For the text-containing cell, return its midpoint in [x, y] coordinate format. 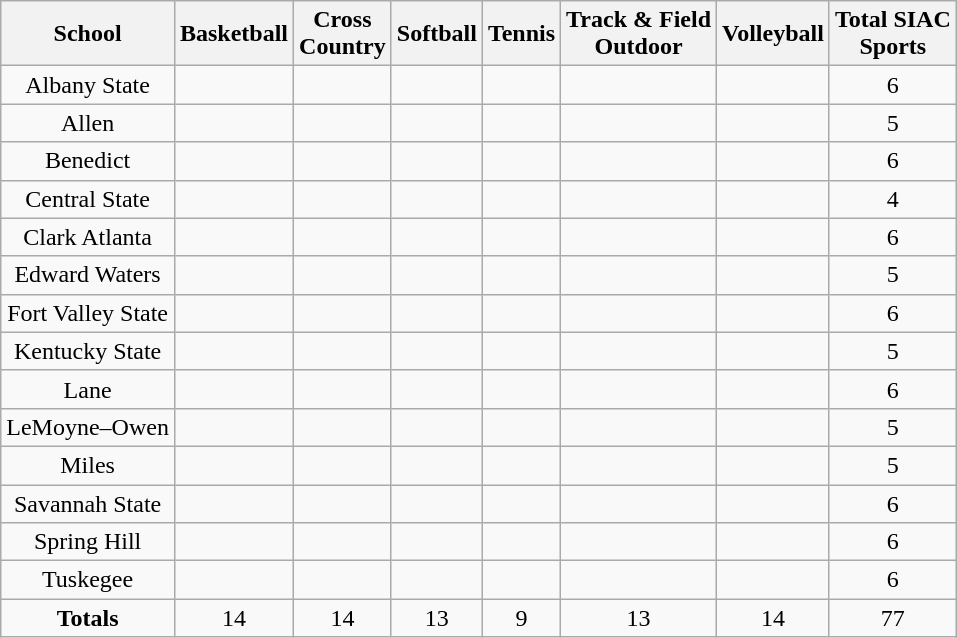
LeMoyne–Owen [88, 427]
Kentucky State [88, 351]
Track & FieldOutdoor [639, 34]
Allen [88, 123]
Tennis [521, 34]
9 [521, 618]
77 [892, 618]
Volleyball [774, 34]
Benedict [88, 161]
Savannah State [88, 503]
4 [892, 199]
Total SIACSports [892, 34]
School [88, 34]
Lane [88, 389]
Softball [436, 34]
Miles [88, 465]
Basketball [234, 34]
Tuskegee [88, 580]
Albany State [88, 85]
Spring Hill [88, 542]
Edward Waters [88, 275]
Clark Atlanta [88, 237]
CrossCountry [343, 34]
Fort Valley State [88, 313]
Central State [88, 199]
Totals [88, 618]
